Determine the [X, Y] coordinate at the center of the cell enclosing the given text.  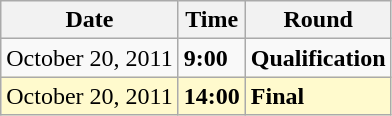
Round [318, 20]
Qualification [318, 58]
Date [90, 20]
9:00 [212, 58]
Time [212, 20]
14:00 [212, 96]
Final [318, 96]
